Capture the cell that displays the provided text and extract its [x, y] central coordinate. 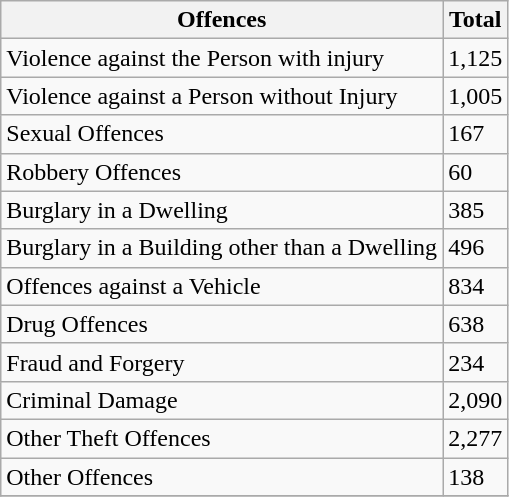
2,277 [476, 438]
Criminal Damage [222, 400]
Offences [222, 20]
1,005 [476, 96]
385 [476, 210]
Other Theft Offences [222, 438]
Other Offences [222, 477]
Violence against the Person with injury [222, 58]
167 [476, 134]
Fraud and Forgery [222, 362]
Offences against a Vehicle [222, 286]
Violence against a Person without Injury [222, 96]
638 [476, 324]
234 [476, 362]
496 [476, 248]
1,125 [476, 58]
834 [476, 286]
Sexual Offences [222, 134]
Robbery Offences [222, 172]
2,090 [476, 400]
Drug Offences [222, 324]
Total [476, 20]
Burglary in a Dwelling [222, 210]
Burglary in a Building other than a Dwelling [222, 248]
138 [476, 477]
60 [476, 172]
